Find where the given text appears and provide that cell's center as [X, Y] coordinate. 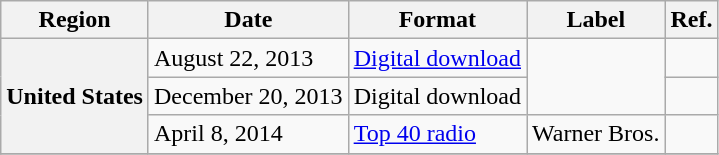
Warner Bros. [596, 134]
December 20, 2013 [248, 96]
Ref. [692, 20]
Format [437, 20]
Top 40 radio [437, 134]
April 8, 2014 [248, 134]
Label [596, 20]
Region [75, 20]
Date [248, 20]
August 22, 2013 [248, 58]
United States [75, 96]
